Determine the [X, Y] coordinate at the center of the cell enclosing the given text.  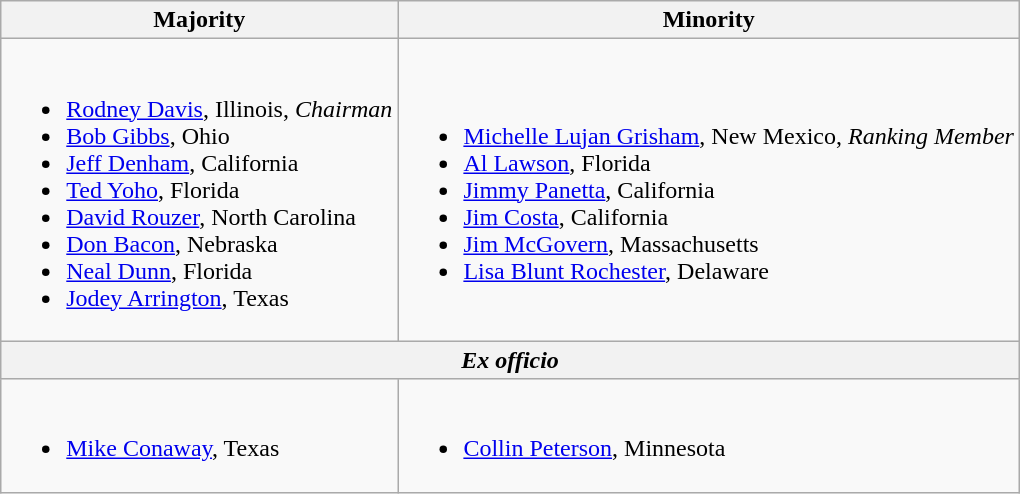
Collin Peterson, Minnesota [709, 436]
Mike Conaway, Texas [200, 436]
Majority [200, 20]
Minority [709, 20]
Ex officio [510, 360]
